Determine the (x, y) coordinate at the center of the cell enclosing the given text.  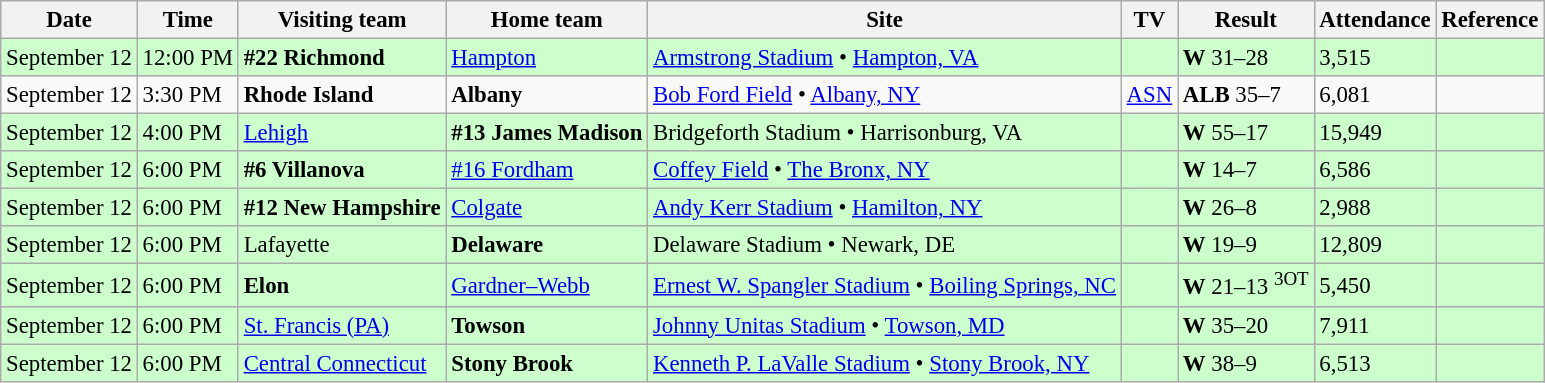
Stony Brook (547, 363)
ASN (1149, 95)
Andy Kerr Stadium • Hamilton, NY (885, 208)
Time (188, 20)
2,988 (1375, 208)
Albany (547, 95)
6,586 (1375, 170)
6,513 (1375, 363)
Rhode Island (342, 95)
Delaware (547, 245)
ALB 35–7 (1246, 95)
Date (69, 20)
Ernest W. Spangler Stadium • Boiling Springs, NC (885, 285)
Elon (342, 285)
Lehigh (342, 133)
Site (885, 20)
W 26–8 (1246, 208)
12:00 PM (188, 58)
15,949 (1375, 133)
7,911 (1375, 325)
Colgate (547, 208)
Bridgeforth Stadium • Harrisonburg, VA (885, 133)
Hampton (547, 58)
Armstrong Stadium • Hampton, VA (885, 58)
W 19–9 (1246, 245)
Central Connecticut (342, 363)
W 35–20 (1246, 325)
#22 Richmond (342, 58)
Visiting team (342, 20)
Delaware Stadium • Newark, DE (885, 245)
Johnny Unitas Stadium • Towson, MD (885, 325)
#13 James Madison (547, 133)
3,515 (1375, 58)
5,450 (1375, 285)
Reference (1490, 20)
Towson (547, 325)
W 55–17 (1246, 133)
W 31–28 (1246, 58)
Attendance (1375, 20)
W 38–9 (1246, 363)
Coffey Field • The Bronx, NY (885, 170)
Home team (547, 20)
W 21–13 3OT (1246, 285)
TV (1149, 20)
Gardner–Webb (547, 285)
3:30 PM (188, 95)
Lafayette (342, 245)
St. Francis (PA) (342, 325)
#16 Fordham (547, 170)
#6 Villanova (342, 170)
6,081 (1375, 95)
4:00 PM (188, 133)
W 14–7 (1246, 170)
Kenneth P. LaValle Stadium • Stony Brook, NY (885, 363)
Bob Ford Field • Albany, NY (885, 95)
12,809 (1375, 245)
Result (1246, 20)
#12 New Hampshire (342, 208)
